Search for the cell housing the specified text and yield its [x, y] center coordinate. 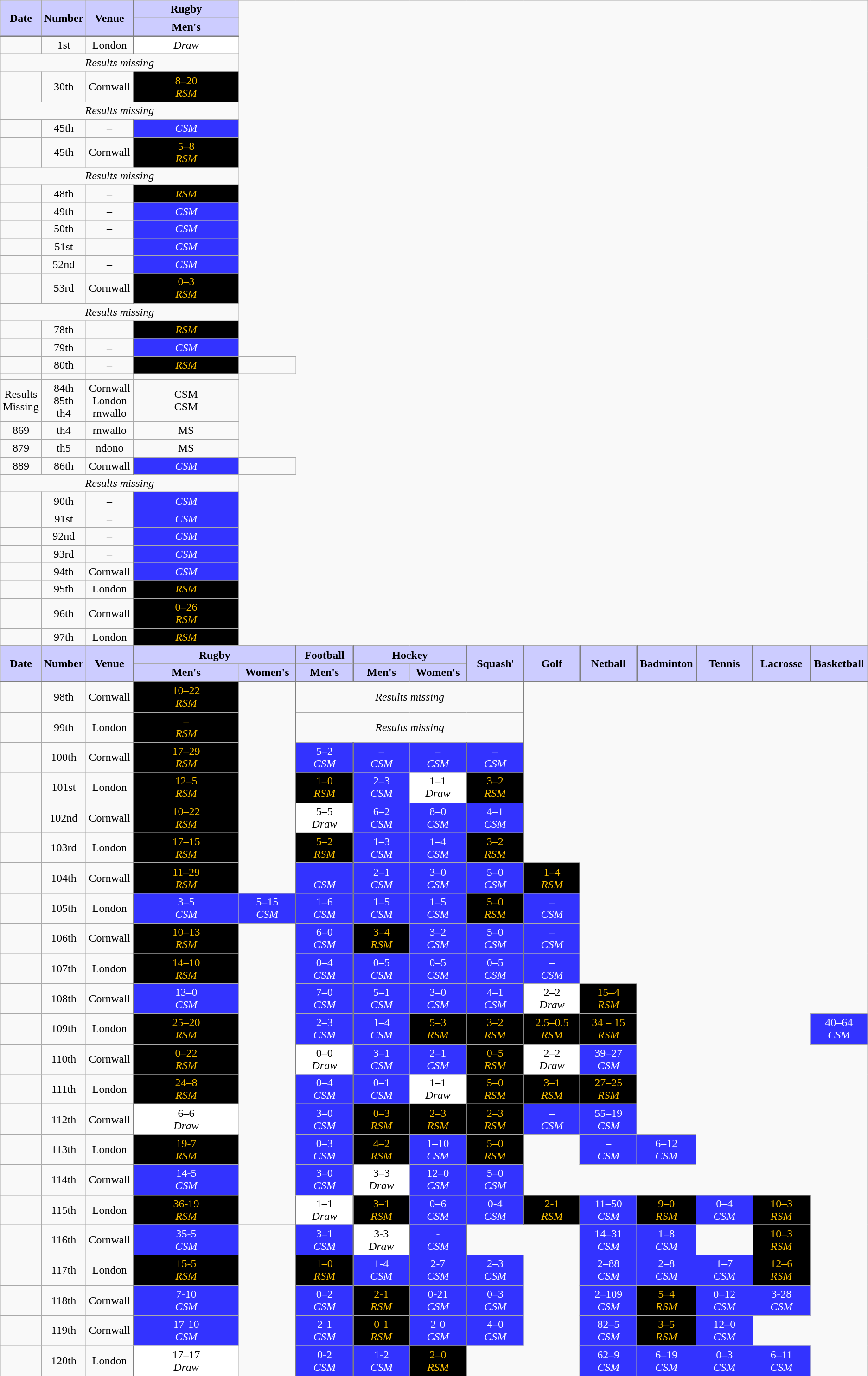
5–3 RSM [438, 1029]
8–20 RSM [186, 86]
115th [64, 1210]
15-5 RSM [186, 1270]
35-5 CSM [186, 1240]
10–13 RSM [186, 938]
3–4RSM [381, 938]
1–7CSM [724, 1270]
107th [64, 968]
19-7 RSM [186, 1150]
0-21 CSM [438, 1300]
3–1 RSM [552, 1089]
79th [64, 347]
11–50CSM [608, 1210]
108th [64, 999]
Hockey [410, 655]
48th [64, 194]
1–4RSM [552, 878]
Golf [552, 664]
7–0CSM [325, 999]
Basketball [839, 664]
0–3RSM [381, 1119]
55–19 CSM [608, 1119]
0–26 RSM [186, 613]
116th [64, 1240]
5–1CSM [381, 999]
90th [64, 501]
th5 [64, 448]
109th [64, 1029]
93rd [64, 554]
62–9 CSM [608, 1360]
100th [64, 758]
4–2RSM [381, 1150]
119th [64, 1331]
39–27CSM [608, 1059]
0–0 Draw [325, 1059]
53rd [64, 288]
3–2 RSM [495, 1029]
0–3 RSM [186, 288]
2–109CSM [608, 1300]
82–5CSM [608, 1331]
78th [64, 330]
112th [64, 1119]
th4 [64, 431]
17-10 CSM [186, 1331]
95th [64, 589]
0–6CSM [438, 1210]
2–0 RSM [438, 1360]
120th [64, 1360]
80th [64, 365]
0-2 CSM [325, 1360]
17–29 RSM [186, 758]
51st [64, 247]
6–19 CSM [667, 1360]
106th [64, 938]
49th [64, 211]
3–5 CSM [186, 908]
rnwallo [110, 431]
118th [64, 1300]
889 [21, 466]
Squash' [495, 664]
103rd [64, 847]
52nd [64, 264]
2–88CSM [608, 1270]
97th [64, 637]
3-28CSM [781, 1300]
3–5RSM [667, 1331]
ndono [110, 448]
1st [64, 45]
1–10CSM [438, 1150]
8–0CSM [438, 818]
5–4RSM [667, 1300]
110th [64, 1059]
27–25 RSM [608, 1089]
50th [64, 229]
CSMCSM [186, 401]
91st [64, 519]
14–10 RSM [186, 968]
5–5 Draw [325, 818]
2.5–0.5 RSM [552, 1029]
5–8 RSM [186, 152]
Results Missing [21, 401]
3–1RSM [381, 1210]
36-19 RSM [186, 1210]
1–8CSM [667, 1240]
12–6RSM [781, 1270]
117th [64, 1270]
0–1CSM [381, 1089]
2-1 CSM [325, 1331]
0–22 RSM [186, 1059]
40–64 CSM [839, 1029]
0–12CSM [724, 1300]
9–0RSM [667, 1210]
3–2CSM [438, 938]
5–15 CSM [267, 908]
102nd [64, 818]
6–2CSM [381, 818]
3–3Draw [381, 1179]
14-5 CSM [186, 1179]
30th [64, 86]
101st [64, 787]
6–11 CSM [781, 1360]
96th [64, 613]
Netball [608, 664]
Lacrosse [781, 664]
17–15 RSM [186, 847]
2-0 CSM [438, 1331]
0–3 CSM [724, 1360]
5–0 RSM [495, 1089]
0-4CSM [495, 1210]
12–5 RSM [186, 787]
6–12CSM [667, 1150]
6–6 Draw [186, 1119]
114th [64, 1179]
105th [64, 908]
24–8 RSM [186, 1089]
99th [64, 727]
5–2 CSM [325, 758]
5–2RSM [325, 847]
7-10 CSM [186, 1300]
Badminton [667, 664]
13–0 CSM [186, 999]
92nd [64, 536]
Football [325, 655]
2-7 CSM [438, 1270]
1–0RSM [325, 787]
1-2 CSM [381, 1360]
1–6CSM [325, 908]
94th [64, 572]
3–0 CSM [438, 878]
14–31CSM [608, 1240]
25–20 RSM [186, 1029]
1–1 Draw [438, 1089]
1–3CSM [381, 847]
17–17 Draw [186, 1360]
1–0 RSM [325, 1270]
104th [64, 878]
2–8CSM [667, 1270]
879 [21, 448]
Cornwall Londonrnwallo [110, 401]
86th [64, 466]
113th [64, 1150]
Tennis [724, 664]
0–2 CSM [325, 1300]
– RSM [186, 727]
0–5 RSM [495, 1059]
11–29 RSM [186, 878]
98th [64, 697]
3-3Draw [381, 1240]
869 [21, 431]
34 – 15 RSM [608, 1029]
4–0CSM [495, 1331]
111th [64, 1089]
1-4CSM [381, 1270]
6–0CSM [325, 938]
Draw [186, 45]
0-1RSM [381, 1331]
84th 85thth4 [64, 401]
15–4 RSM [608, 999]
